Extract the (x, y) coordinate from the center of the cell holding the provided text.  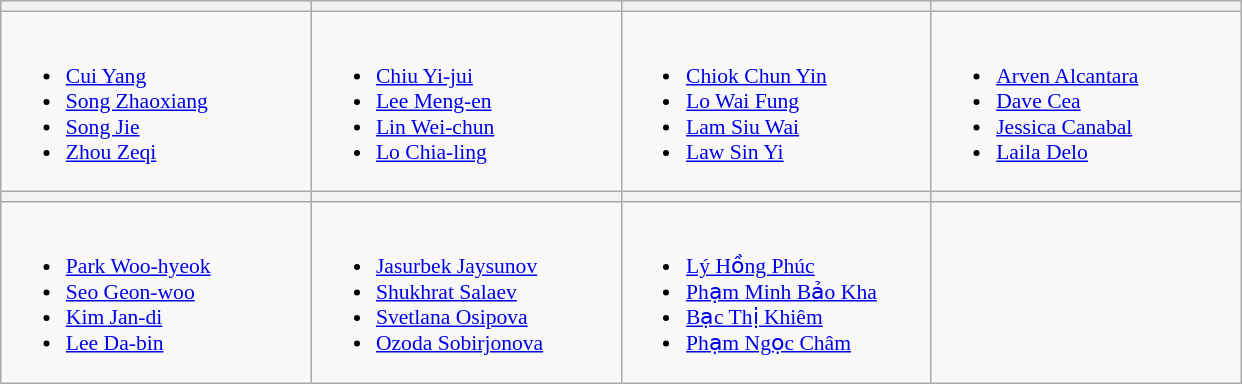
Chiu Yi-juiLee Meng-enLin Wei-chunLo Chia-ling (466, 102)
Park Woo-hyeokSeo Geon-wooKim Jan-diLee Da-bin (156, 292)
Jasurbek JaysunovShukhrat SalaevSvetlana OsipovaOzoda Sobirjonova (466, 292)
Arven AlcantaraDave CeaJessica CanabalLaila Delo (1086, 102)
Chiok Chun YinLo Wai FungLam Siu WaiLaw Sin Yi (776, 102)
Cui YangSong ZhaoxiangSong JieZhou Zeqi (156, 102)
Lý Hồng PhúcPhạm Minh Bảo KhaBạc Thị KhiêmPhạm Ngọc Châm (776, 292)
